From the cell containing the given text, extract its center point as [X, Y] coordinate. 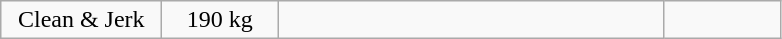
190 kg [220, 20]
Clean & Jerk [82, 20]
